Scan for the cell matching the given text and deliver its (X, Y) coordinate at center. 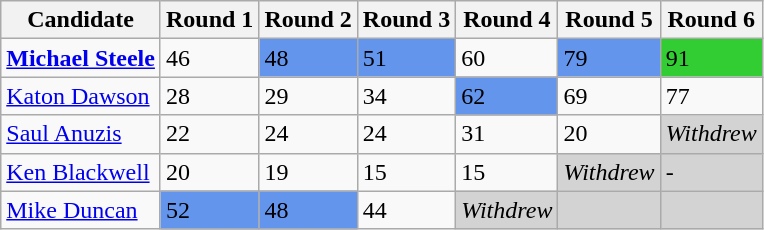
Round 1 (209, 20)
Round 5 (609, 20)
52 (209, 210)
46 (209, 58)
Round 6 (711, 20)
Candidate (81, 20)
Saul Anuzis (81, 134)
Ken Blackwell (81, 172)
Katon Dawson (81, 96)
29 (308, 96)
- (711, 172)
22 (209, 134)
19 (308, 172)
69 (609, 96)
28 (209, 96)
34 (406, 96)
60 (507, 58)
79 (609, 58)
Round 4 (507, 20)
91 (711, 58)
62 (507, 96)
Michael Steele (81, 58)
Mike Duncan (81, 210)
77 (711, 96)
Round 3 (406, 20)
44 (406, 210)
Round 2 (308, 20)
31 (507, 134)
51 (406, 58)
